Pinpoint the cell where the given text exists, returning its [X, Y] midpoint coordinate. 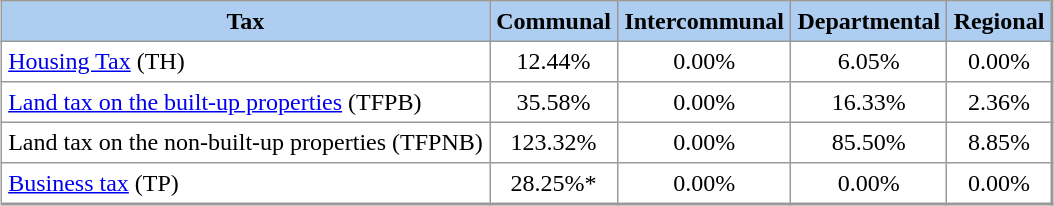
Tax [245, 21]
8.85% [1000, 142]
28.25%* [554, 184]
85.50% [869, 142]
Intercommunal [704, 21]
123.32% [554, 142]
Communal [554, 21]
Housing Tax (TH) [245, 61]
6.05% [869, 61]
16.33% [869, 102]
Regional [1000, 21]
Departmental [869, 21]
Land tax on the built-up properties (TFPB) [245, 102]
2.36% [1000, 102]
Land tax on the non-built-up properties (TFPNB) [245, 142]
12.44% [554, 61]
35.58% [554, 102]
Business tax (TP) [245, 184]
